Search for the cell housing the specified text and yield its [X, Y] center coordinate. 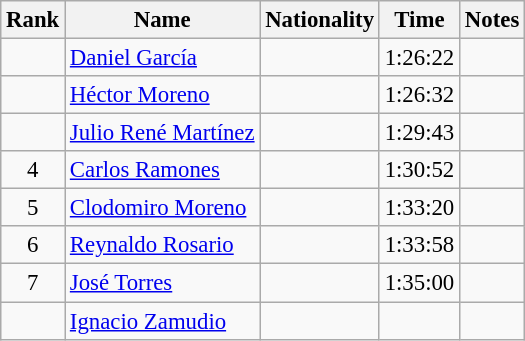
1:33:58 [419, 245]
1:35:00 [419, 283]
Daniel García [162, 58]
José Torres [162, 283]
Clodomiro Moreno [162, 208]
Time [419, 20]
Name [162, 20]
1:30:52 [419, 170]
Héctor Moreno [162, 95]
Nationality [320, 20]
Rank [33, 20]
Ignacio Zamudio [162, 321]
1:29:43 [419, 133]
1:26:22 [419, 58]
7 [33, 283]
Reynaldo Rosario [162, 245]
4 [33, 170]
5 [33, 208]
1:26:32 [419, 95]
Carlos Ramones [162, 170]
6 [33, 245]
Notes [492, 20]
Julio René Martínez [162, 133]
1:33:20 [419, 208]
